Search for the cell housing the specified text and yield its [x, y] center coordinate. 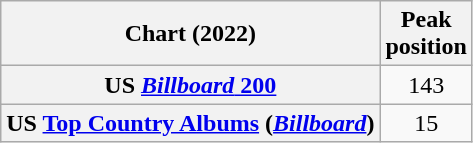
US Top Country Albums (Billboard) [190, 123]
143 [426, 85]
15 [426, 123]
Chart (2022) [190, 34]
US Billboard 200 [190, 85]
Peakposition [426, 34]
